For the text-containing cell, return its midpoint in [X, Y] coordinate format. 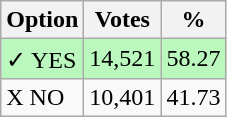
Option [42, 20]
10,401 [122, 97]
Votes [122, 20]
X NO [42, 97]
58.27 [194, 59]
14,521 [122, 59]
41.73 [194, 97]
✓ YES [42, 59]
% [194, 20]
